Provide the [x, y] coordinate of the cell's center where the given text is located.  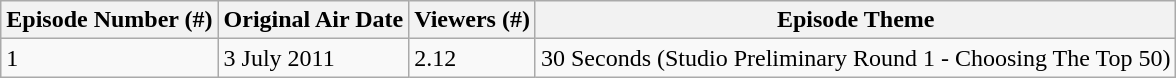
3 July 2011 [314, 58]
1 [110, 58]
Episode Number (#) [110, 20]
Original Air Date [314, 20]
Viewers (#) [472, 20]
2.12 [472, 58]
30 Seconds (Studio Preliminary Round 1 - Choosing The Top 50) [855, 58]
Episode Theme [855, 20]
